From the cell containing the given text, extract its center point as [X, Y] coordinate. 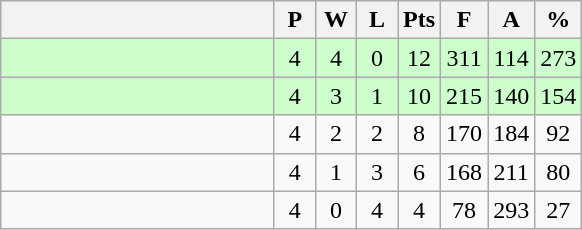
311 [464, 58]
114 [512, 58]
Pts [420, 20]
P [294, 20]
8 [420, 134]
211 [512, 172]
10 [420, 96]
6 [420, 172]
154 [558, 96]
168 [464, 172]
140 [512, 96]
12 [420, 58]
92 [558, 134]
W [336, 20]
A [512, 20]
27 [558, 210]
F [464, 20]
% [558, 20]
293 [512, 210]
170 [464, 134]
78 [464, 210]
215 [464, 96]
273 [558, 58]
184 [512, 134]
80 [558, 172]
L [376, 20]
